Scan for the cell matching the given text and deliver its [X, Y] coordinate at center. 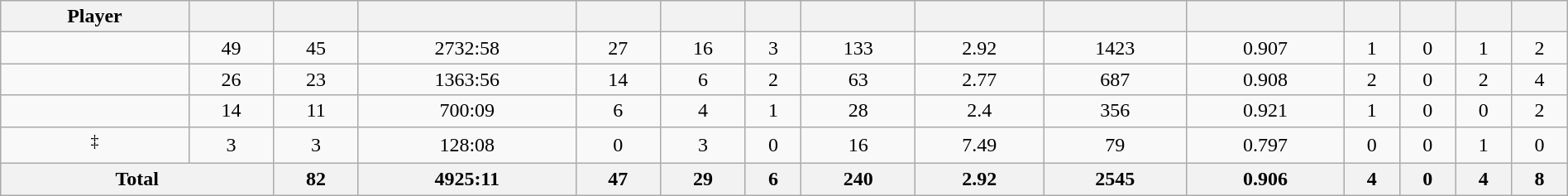
45 [316, 48]
2.77 [979, 79]
700:09 [466, 111]
2545 [1115, 179]
2732:58 [466, 48]
63 [858, 79]
79 [1115, 146]
4925:11 [466, 179]
1423 [1115, 48]
133 [858, 48]
Player [94, 17]
47 [619, 179]
0.907 [1265, 48]
23 [316, 79]
26 [232, 79]
11 [316, 111]
356 [1115, 111]
1363:56 [466, 79]
0.908 [1265, 79]
8 [1540, 179]
28 [858, 111]
Total [137, 179]
0.906 [1265, 179]
0.797 [1265, 146]
128:08 [466, 146]
7.49 [979, 146]
49 [232, 48]
27 [619, 48]
2.4 [979, 111]
‡ [94, 146]
0.921 [1265, 111]
240 [858, 179]
29 [703, 179]
687 [1115, 79]
82 [316, 179]
